For the text-containing cell, return its midpoint in [x, y] coordinate format. 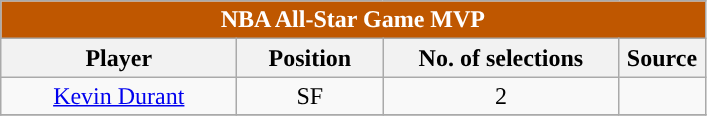
NBA All-Star Game MVP [353, 20]
Kevin Durant [119, 96]
Source [662, 58]
2 [501, 96]
SF [310, 96]
Player [119, 58]
Position [310, 58]
No. of selections [501, 58]
